Capture the cell that displays the provided text and extract its (x, y) central coordinate. 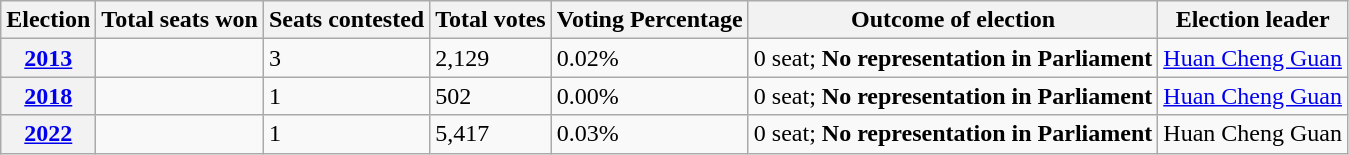
0.00% (650, 96)
0.02% (650, 58)
2013 (48, 58)
502 (491, 96)
2022 (48, 134)
Election leader (1253, 20)
5,417 (491, 134)
Total votes (491, 20)
Outcome of election (952, 20)
Seats contested (346, 20)
Election (48, 20)
2018 (48, 96)
2,129 (491, 58)
Voting Percentage (650, 20)
0.03% (650, 134)
3 (346, 58)
Total seats won (180, 20)
